Find where the given text appears and provide that cell's center as [X, Y] coordinate. 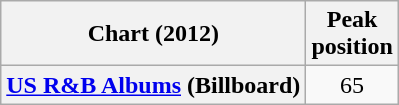
US R&B Albums (Billboard) [154, 85]
Peakposition [352, 34]
Chart (2012) [154, 34]
65 [352, 85]
